Return the (X, Y) coordinate for the center point of the cell that contains the specified text.  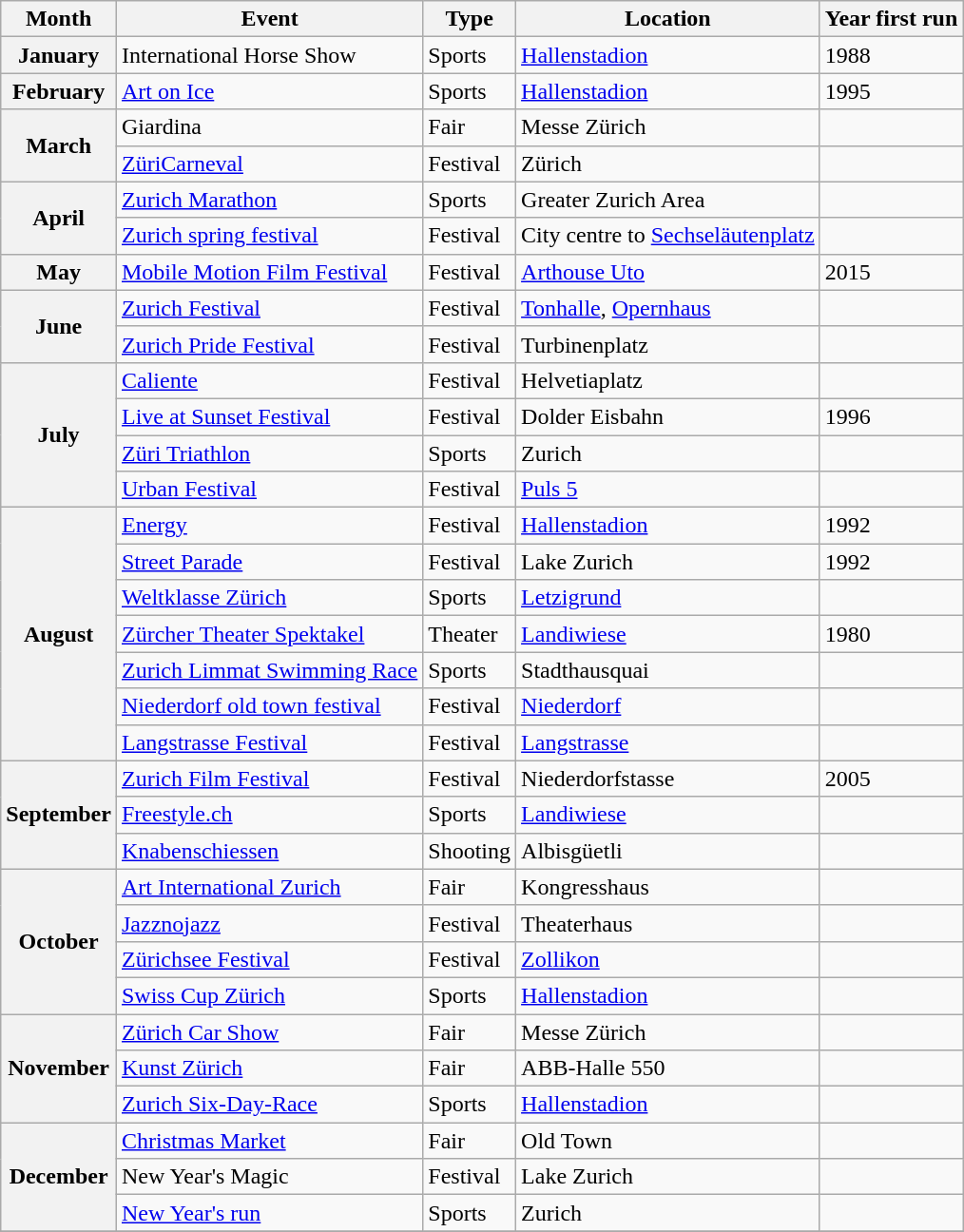
Züri Triathlon (269, 453)
Knabenschiessen (269, 851)
Old Town (668, 1141)
Art on Ice (269, 91)
Art International Zurich (269, 887)
January (59, 55)
Zürich Car Show (269, 1031)
Zurich Festival (269, 308)
Kongresshaus (668, 887)
Jazznojazz (269, 923)
Albisgüetli (668, 851)
Dolder Eisbahn (668, 416)
Kunst Zürich (269, 1068)
March (59, 145)
Niederdorf (668, 706)
ZüriCarneval (269, 164)
Tonhalle, Opernhaus (668, 308)
Letzigrund (668, 598)
Month (59, 19)
Mobile Motion Film Festival (269, 272)
1995 (892, 91)
June (59, 326)
Zürich (668, 164)
Greater Zurich Area (668, 200)
Zurich Six-Day-Race (269, 1105)
ABB-Halle 550 (668, 1068)
Swiss Cup Zürich (269, 995)
Street Parade (269, 562)
Turbinenplatz (668, 344)
New Year's run (269, 1213)
2015 (892, 272)
International Horse Show (269, 55)
Theaterhaus (668, 923)
City centre to Sechseläutenplatz (668, 236)
Theater (470, 634)
Type (470, 19)
Event (269, 19)
Langstrasse (668, 742)
Niederdorf old town festival (269, 706)
Live at Sunset Festival (269, 416)
Helvetiaplatz (668, 380)
Zollikon (668, 959)
Christmas Market (269, 1141)
September (59, 815)
Zürichsee Festival (269, 959)
April (59, 218)
Zurich Marathon (269, 200)
1996 (892, 416)
Langstrasse Festival (269, 742)
August (59, 634)
Zurich Limmat Swimming Race (269, 670)
Zurich Film Festival (269, 779)
Year first run (892, 19)
New Year's Magic (269, 1177)
October (59, 941)
Niederdorfstasse (668, 779)
Zurich spring festival (269, 236)
1988 (892, 55)
May (59, 272)
Urban Festival (269, 490)
Zürcher Theater Spektakel (269, 634)
Caliente (269, 380)
Giardina (269, 127)
Stadthausquai (668, 670)
Zurich Pride Festival (269, 344)
Freestyle.ch (269, 815)
Location (668, 19)
Shooting (470, 851)
1980 (892, 634)
February (59, 91)
December (59, 1177)
July (59, 434)
November (59, 1068)
Arthouse Uto (668, 272)
Energy (269, 526)
2005 (892, 779)
Puls 5 (668, 490)
Weltklasse Zürich (269, 598)
